Extract the (x, y) coordinate from the center of the cell holding the provided text.  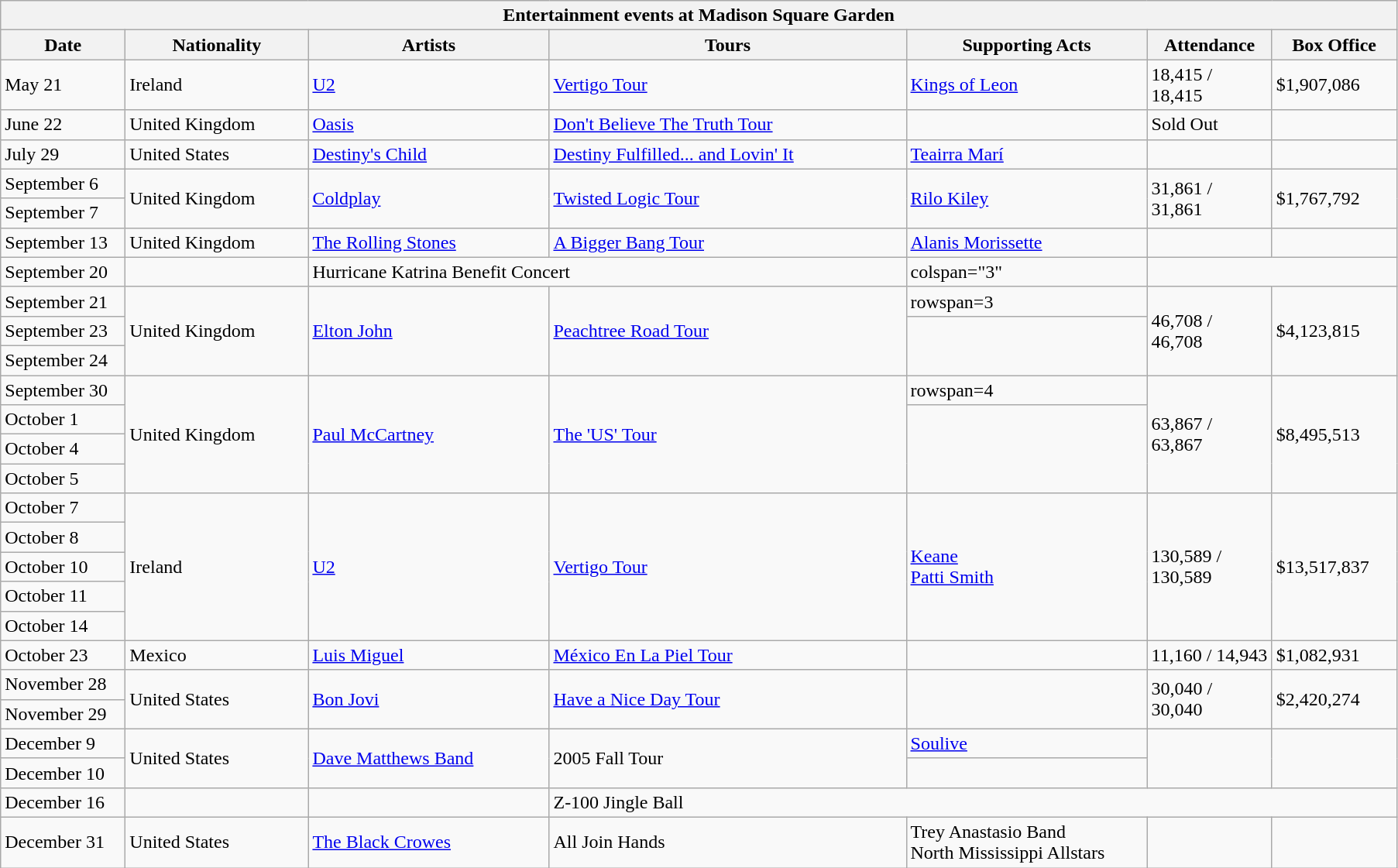
October 11 (64, 596)
Twisted Logic Tour (728, 198)
Coldplay (429, 198)
October 14 (64, 626)
Destiny Fulfilled... and Lovin' It (728, 154)
Sold Out (1210, 125)
October 5 (64, 479)
Supporting Acts (1027, 45)
11,160 / 14,943 (1210, 655)
130,589 / 130,589 (1210, 567)
October 10 (64, 567)
Dave Matthews Band (429, 758)
Mexico (217, 655)
$1,767,792 (1334, 198)
Have a Nice Day Tour (728, 699)
$1,907,086 (1334, 85)
September 21 (64, 301)
A Bigger Bang Tour (728, 242)
Soulive (1027, 743)
Box Office (1334, 45)
Hurricane Katrina Benefit Concert (607, 272)
September 6 (64, 184)
Tours (728, 45)
May 21 (64, 85)
Bon Jovi (429, 699)
Nationality (217, 45)
November 29 (64, 714)
The Black Crowes (429, 842)
December 9 (64, 743)
October 1 (64, 420)
63,867 / 63,867 (1210, 434)
The Rolling Stones (429, 242)
México En La Piel Tour (728, 655)
Entertainment events at Madison Square Garden (699, 15)
$4,123,815 (1334, 331)
June 22 (64, 125)
July 29 (64, 154)
30,040 / 30,040 (1210, 699)
September 20 (64, 272)
Oasis (429, 125)
$13,517,837 (1334, 567)
December 31 (64, 842)
September 30 (64, 389)
October 8 (64, 537)
Destiny's Child (429, 154)
September 7 (64, 213)
October 7 (64, 508)
KeanePatti Smith (1027, 567)
$2,420,274 (1334, 699)
colspan="3" (1027, 272)
46,708 / 46,708 (1210, 331)
September 13 (64, 242)
Peachtree Road Tour (728, 331)
$8,495,513 (1334, 434)
Don't Believe The Truth Tour (728, 125)
Paul McCartney (429, 434)
Alanis Morissette (1027, 242)
rowspan=3 (1027, 301)
The 'US' Tour (728, 434)
31,861 / 31,861 (1210, 198)
rowspan=4 (1027, 389)
December 16 (64, 802)
Rilo Kiley (1027, 198)
Artists (429, 45)
Kings of Leon (1027, 85)
September 24 (64, 360)
$1,082,931 (1334, 655)
Elton John (429, 331)
December 10 (64, 773)
18,415 / 18,415 (1210, 85)
Teairra Marí (1027, 154)
Trey Anastasio BandNorth Mississippi Allstars (1027, 842)
All Join Hands (728, 842)
October 23 (64, 655)
2005 Fall Tour (728, 758)
November 28 (64, 684)
September 23 (64, 331)
Attendance (1210, 45)
Z-100 Jingle Ball (973, 802)
October 4 (64, 449)
Luis Miguel (429, 655)
Date (64, 45)
